Scan for the cell matching the given text and deliver its [x, y] coordinate at center. 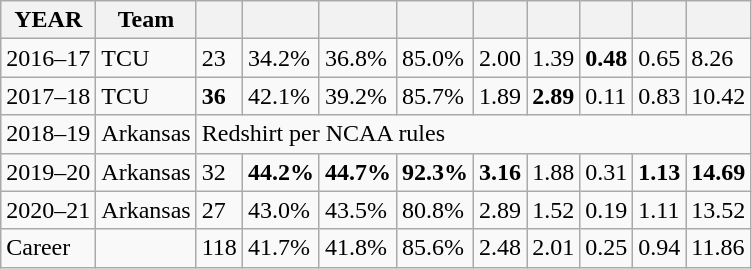
44.7% [358, 172]
14.69 [718, 172]
Redshirt per NCAA rules [474, 134]
36.8% [358, 58]
0.83 [660, 96]
0.65 [660, 58]
13.52 [718, 210]
1.89 [500, 96]
39.2% [358, 96]
2016–17 [48, 58]
1.88 [554, 172]
8.26 [718, 58]
1.11 [660, 210]
42.1% [280, 96]
0.25 [606, 248]
3.16 [500, 172]
118 [219, 248]
43.5% [358, 210]
1.39 [554, 58]
85.7% [434, 96]
2018–19 [48, 134]
2.01 [554, 248]
1.13 [660, 172]
27 [219, 210]
0.94 [660, 248]
2.00 [500, 58]
YEAR [48, 20]
36 [219, 96]
Team [146, 20]
2017–18 [48, 96]
23 [219, 58]
Career [48, 248]
0.11 [606, 96]
41.7% [280, 248]
0.48 [606, 58]
10.42 [718, 96]
11.86 [718, 248]
85.0% [434, 58]
43.0% [280, 210]
80.8% [434, 210]
32 [219, 172]
41.8% [358, 248]
85.6% [434, 248]
44.2% [280, 172]
0.31 [606, 172]
2020–21 [48, 210]
2019–20 [48, 172]
92.3% [434, 172]
2.48 [500, 248]
0.19 [606, 210]
34.2% [280, 58]
1.52 [554, 210]
